Return (X, Y) of the center of cell containing provided text 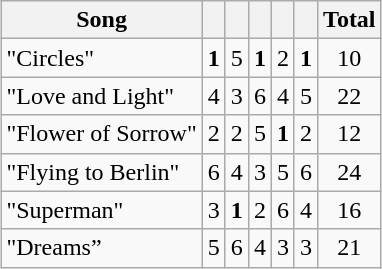
"Love and Light" (102, 96)
24 (350, 172)
22 (350, 96)
"Dreams” (102, 248)
"Superman" (102, 210)
21 (350, 248)
16 (350, 210)
10 (350, 58)
Song (102, 20)
"Flower of Sorrow" (102, 134)
"Circles" (102, 58)
12 (350, 134)
Total (350, 20)
"Flying to Berlin" (102, 172)
